Capture the cell that displays the provided text and extract its (X, Y) central coordinate. 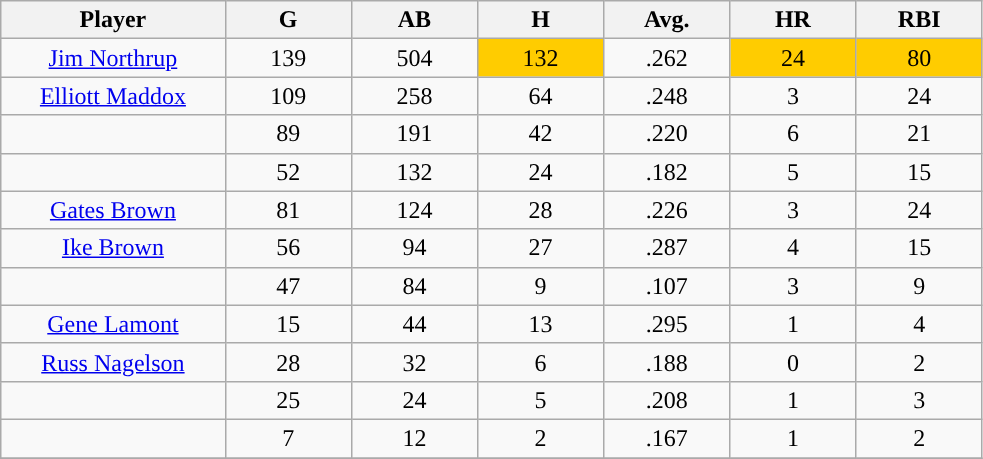
H (540, 20)
.188 (667, 362)
Ike Brown (113, 248)
G (288, 20)
44 (414, 324)
Gene Lamont (113, 324)
Russ Nagelson (113, 362)
504 (414, 58)
.220 (667, 134)
Player (113, 20)
191 (414, 134)
Avg. (667, 20)
32 (414, 362)
RBI (919, 20)
94 (414, 248)
52 (288, 172)
.107 (667, 286)
Jim Northrup (113, 58)
13 (540, 324)
AB (414, 20)
27 (540, 248)
124 (414, 210)
84 (414, 286)
.262 (667, 58)
258 (414, 96)
Elliott Maddox (113, 96)
47 (288, 286)
21 (919, 134)
12 (414, 438)
Gates Brown (113, 210)
80 (919, 58)
89 (288, 134)
.226 (667, 210)
64 (540, 96)
.182 (667, 172)
.167 (667, 438)
.208 (667, 400)
.287 (667, 248)
139 (288, 58)
25 (288, 400)
42 (540, 134)
7 (288, 438)
0 (793, 362)
109 (288, 96)
HR (793, 20)
.248 (667, 96)
81 (288, 210)
56 (288, 248)
.295 (667, 324)
